Pinpoint the cell where the given text exists, returning its (x, y) midpoint coordinate. 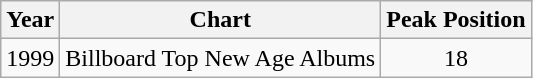
Billboard Top New Age Albums (220, 58)
Peak Position (456, 20)
18 (456, 58)
Year (30, 20)
Chart (220, 20)
1999 (30, 58)
